For the text-containing cell, return its midpoint in (x, y) coordinate format. 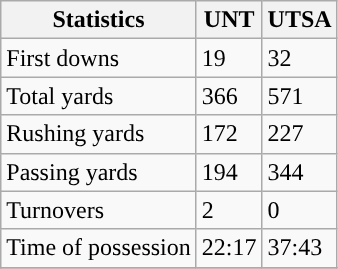
2 (229, 210)
UNT (229, 20)
172 (229, 134)
344 (300, 172)
194 (229, 172)
227 (300, 134)
0 (300, 210)
571 (300, 96)
37:43 (300, 248)
32 (300, 58)
Rushing yards (99, 134)
22:17 (229, 248)
Total yards (99, 96)
366 (229, 96)
Time of possession (99, 248)
UTSA (300, 20)
First downs (99, 58)
Passing yards (99, 172)
19 (229, 58)
Statistics (99, 20)
Turnovers (99, 210)
